From the cell containing the given text, extract its center point as [x, y] coordinate. 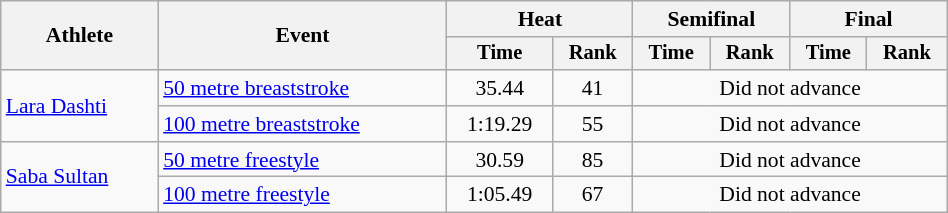
Saba Sultan [80, 178]
Final [868, 19]
30.59 [500, 160]
Athlete [80, 36]
41 [592, 88]
85 [592, 160]
Event [302, 36]
Heat [540, 19]
1:19.29 [500, 124]
100 metre breaststroke [302, 124]
50 metre breaststroke [302, 88]
Lara Dashti [80, 106]
100 metre freestyle [302, 195]
50 metre freestyle [302, 160]
67 [592, 195]
1:05.49 [500, 195]
55 [592, 124]
Semifinal [712, 19]
35.44 [500, 88]
